Capture the cell that displays the provided text and extract its [x, y] central coordinate. 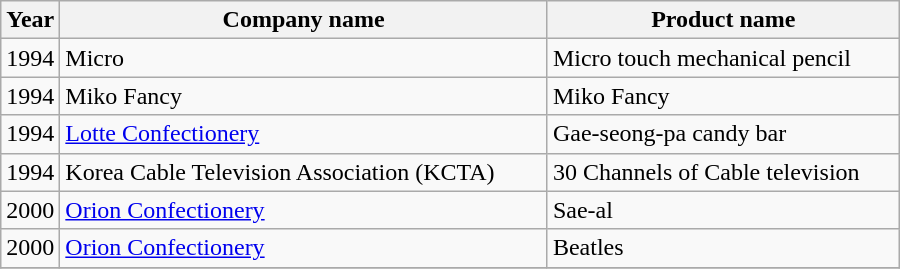
Year [30, 20]
Beatles [723, 248]
Company name [304, 20]
Product name [723, 20]
Lotte Confectionery [304, 134]
Micro [304, 58]
30 Channels of Cable television [723, 172]
Sae-al [723, 210]
Micro touch mechanical pencil [723, 58]
Korea Cable Television Association (KCTA) [304, 172]
Gae-seong-pa candy bar [723, 134]
